For the text-containing cell, return its midpoint in [X, Y] coordinate format. 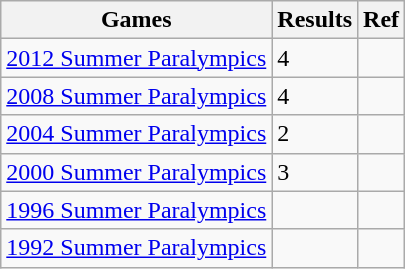
2 [315, 134]
2008 Summer Paralympics [136, 96]
1992 Summer Paralympics [136, 248]
2004 Summer Paralympics [136, 134]
1996 Summer Paralympics [136, 210]
Games [136, 20]
2000 Summer Paralympics [136, 172]
3 [315, 172]
Results [315, 20]
Ref [382, 20]
2012 Summer Paralympics [136, 58]
